From the cell containing the given text, extract its center point as [X, Y] coordinate. 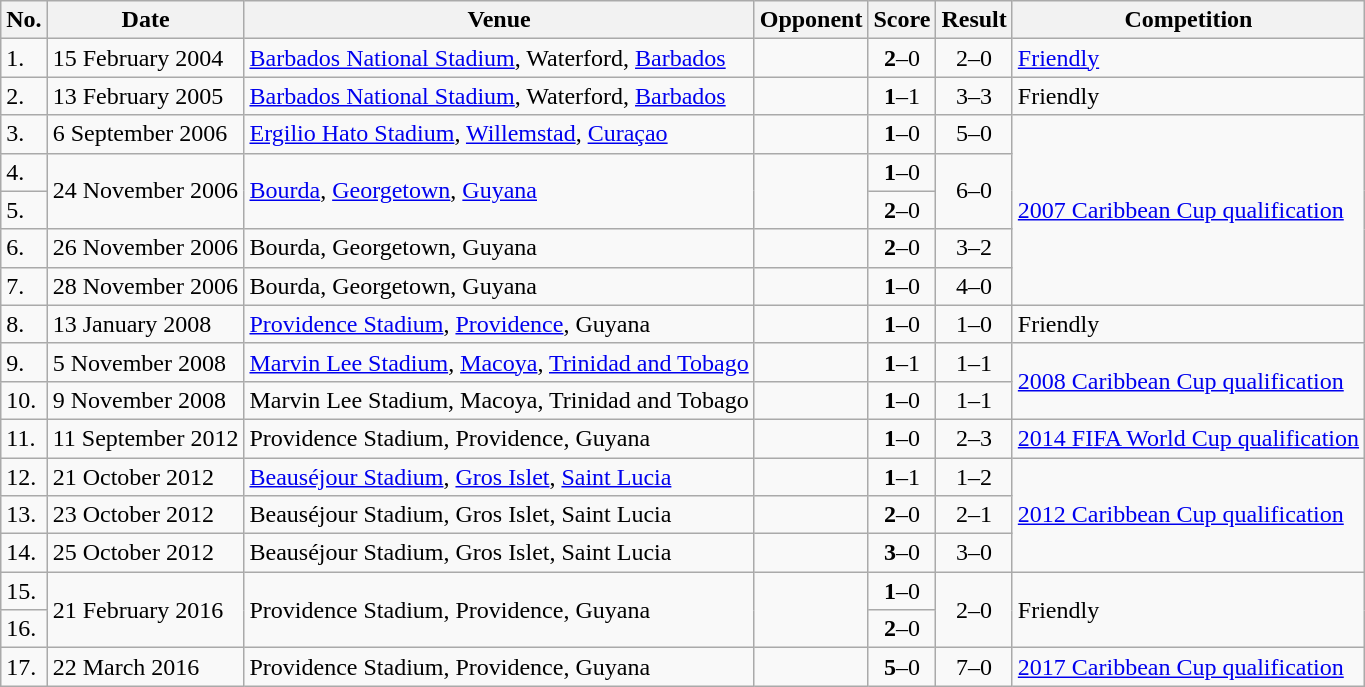
12. [24, 477]
3–2 [974, 248]
15 February 2004 [146, 58]
21 February 2016 [146, 610]
23 October 2012 [146, 515]
16. [24, 629]
5. [24, 210]
Ergilio Hato Stadium, Willemstad, Curaçao [499, 134]
11. [24, 438]
2. [24, 96]
9 November 2008 [146, 400]
11 September 2012 [146, 438]
15. [24, 591]
1. [24, 58]
Venue [499, 20]
2014 FIFA World Cup qualification [1188, 438]
Date [146, 20]
10. [24, 400]
22 March 2016 [146, 667]
6–0 [974, 191]
1–2 [974, 477]
4. [24, 172]
13. [24, 515]
14. [24, 553]
21 October 2012 [146, 477]
9. [24, 362]
7–0 [974, 667]
17. [24, 667]
2–3 [974, 438]
13 January 2008 [146, 324]
3–3 [974, 96]
4–0 [974, 286]
2008 Caribbean Cup qualification [1188, 381]
8. [24, 324]
26 November 2006 [146, 248]
Score [902, 20]
7. [24, 286]
28 November 2006 [146, 286]
Competition [1188, 20]
No. [24, 20]
24 November 2006 [146, 191]
Result [974, 20]
Opponent [811, 20]
2012 Caribbean Cup qualification [1188, 515]
2007 Caribbean Cup qualification [1188, 210]
6 September 2006 [146, 134]
3. [24, 134]
13 February 2005 [146, 96]
25 October 2012 [146, 553]
2–1 [974, 515]
6. [24, 248]
2017 Caribbean Cup qualification [1188, 667]
5 November 2008 [146, 362]
